Scan for the cell matching the given text and deliver its [X, Y] coordinate at center. 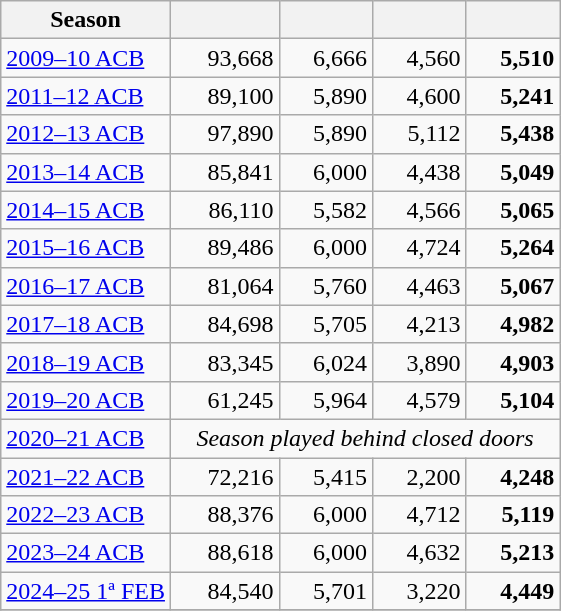
6,024 [326, 362]
5,264 [513, 248]
5,760 [326, 286]
3,220 [420, 591]
5,582 [326, 210]
3,890 [420, 362]
4,438 [420, 172]
4,982 [513, 324]
93,668 [224, 58]
5,705 [326, 324]
5,067 [513, 286]
2021–22 ACB [86, 477]
5,119 [513, 515]
4,579 [420, 400]
72,216 [224, 477]
61,245 [224, 400]
2009–10 ACB [86, 58]
5,065 [513, 210]
2015–16 ACB [86, 248]
81,064 [224, 286]
4,903 [513, 362]
2019–20 ACB [86, 400]
2013–14 ACB [86, 172]
5,964 [326, 400]
5,104 [513, 400]
5,213 [513, 553]
83,345 [224, 362]
2012–13 ACB [86, 134]
4,560 [420, 58]
2023–24 ACB [86, 553]
97,890 [224, 134]
4,463 [420, 286]
2024–25 1ª FEB [86, 591]
84,698 [224, 324]
5,049 [513, 172]
86,110 [224, 210]
5,701 [326, 591]
88,618 [224, 553]
5,241 [513, 96]
5,415 [326, 477]
5,112 [420, 134]
84,540 [224, 591]
2016–17 ACB [86, 286]
2017–18 ACB [86, 324]
4,724 [420, 248]
4,632 [420, 553]
2011–12 ACB [86, 96]
89,100 [224, 96]
2018–19 ACB [86, 362]
2,200 [420, 477]
2022–23 ACB [86, 515]
4,600 [420, 96]
4,712 [420, 515]
4,248 [513, 477]
88,376 [224, 515]
85,841 [224, 172]
5,438 [513, 134]
2020–21 ACB [86, 438]
6,666 [326, 58]
Season played behind closed doors [364, 438]
89,486 [224, 248]
4,449 [513, 591]
Season [86, 20]
5,510 [513, 58]
4,566 [420, 210]
4,213 [420, 324]
2014–15 ACB [86, 210]
